For the text-containing cell, return its midpoint in [X, Y] coordinate format. 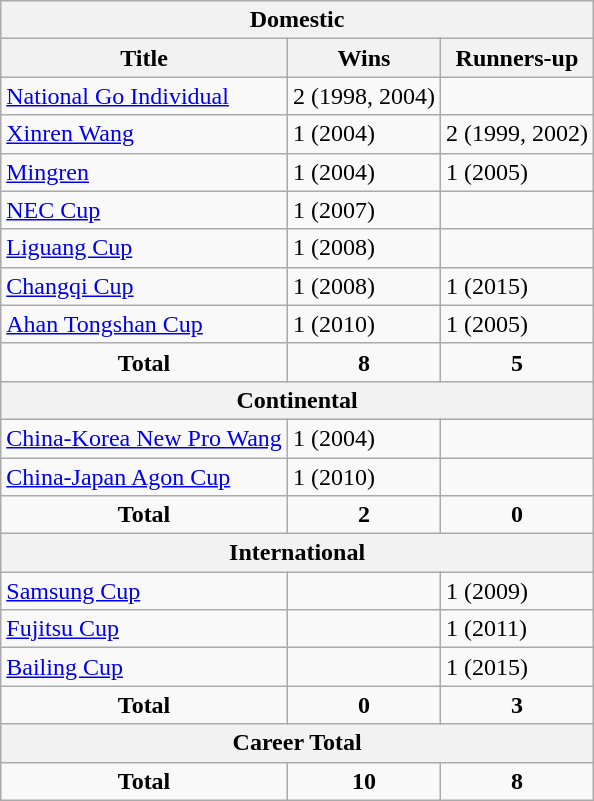
10 [364, 781]
Domestic [298, 20]
National Go Individual [144, 96]
Continental [298, 400]
1 (2011) [516, 629]
Title [144, 58]
Bailing Cup [144, 667]
Xinren Wang [144, 134]
China-Korea New Pro Wang [144, 438]
Ahan Tongshan Cup [144, 324]
5 [516, 362]
Fujitsu Cup [144, 629]
Changqi Cup [144, 286]
Samsung Cup [144, 591]
1 (2007) [364, 210]
International [298, 553]
Liguang Cup [144, 248]
Runners-up [516, 58]
Wins [364, 58]
Mingren [144, 172]
3 [516, 705]
Career Total [298, 743]
China-Japan Agon Cup [144, 477]
NEC Cup [144, 210]
1 (2009) [516, 591]
2 (1998, 2004) [364, 96]
2 [364, 515]
2 (1999, 2002) [516, 134]
